Detect which cell encompasses the target text, then output its [x, y] center coordinate. 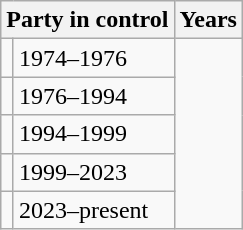
1976–1994 [94, 96]
1974–1976 [94, 58]
2023–present [94, 210]
1999–2023 [94, 172]
Years [208, 20]
Party in control [88, 20]
1994–1999 [94, 134]
